Find where the given text appears and provide that cell's center as [X, Y] coordinate. 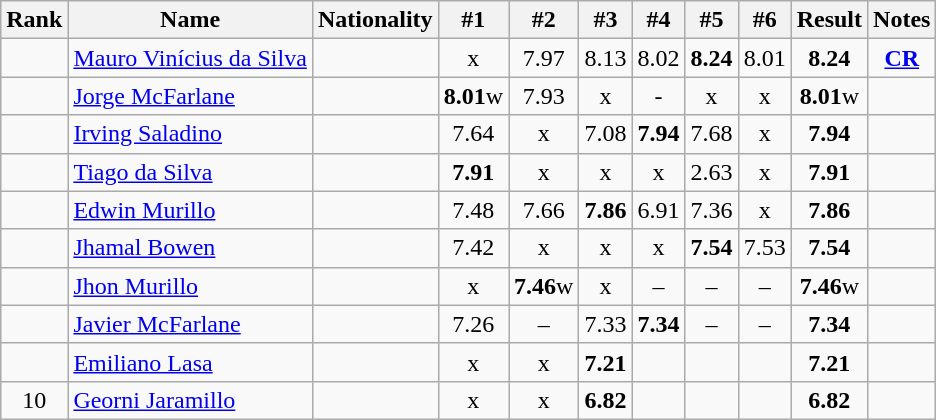
Rank [34, 20]
Name [190, 20]
7.36 [712, 210]
Result [829, 20]
7.26 [473, 324]
#6 [764, 20]
6.91 [658, 210]
7.53 [764, 248]
Emiliano Lasa [190, 362]
#1 [473, 20]
2.63 [712, 172]
7.33 [606, 324]
#2 [543, 20]
Jorge McFarlane [190, 96]
7.68 [712, 134]
Edwin Murillo [190, 210]
10 [34, 400]
Tiago da Silva [190, 172]
7.48 [473, 210]
- [658, 96]
Notes [902, 20]
8.13 [606, 58]
#3 [606, 20]
7.42 [473, 248]
#4 [658, 20]
Nationality [375, 20]
7.66 [543, 210]
7.64 [473, 134]
7.08 [606, 134]
8.02 [658, 58]
Jhon Murillo [190, 286]
8.01 [764, 58]
Georni Jaramillo [190, 400]
7.93 [543, 96]
Mauro Vinícius da Silva [190, 58]
Javier McFarlane [190, 324]
7.97 [543, 58]
CR [902, 58]
Irving Saladino [190, 134]
Jhamal Bowen [190, 248]
#5 [712, 20]
